Scan for the cell matching the given text and deliver its [X, Y] coordinate at center. 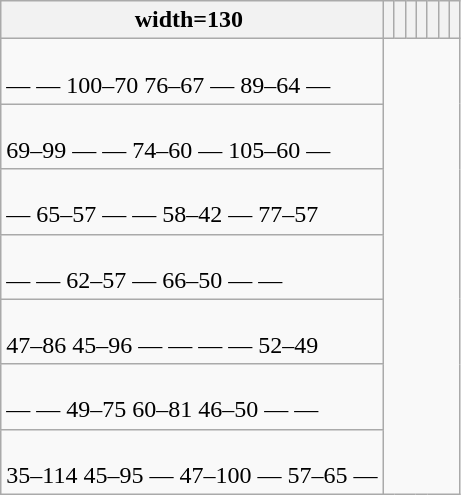
width=130 [192, 20]
35–114 45–95 — 47–100 — 57–65 — [192, 462]
69–99 — — 74–60 — 105–60 — [192, 136]
— 65–57 — — 58–42 — 77–57 [192, 202]
— — 49–75 60–81 46–50 — — [192, 396]
47–86 45–96 — — — — 52–49 [192, 332]
— — 100–70 76–67 — 89–64 — [192, 72]
— — 62–57 — 66–50 — — [192, 266]
